Extract the (x, y) coordinate from the center of the cell holding the provided text.  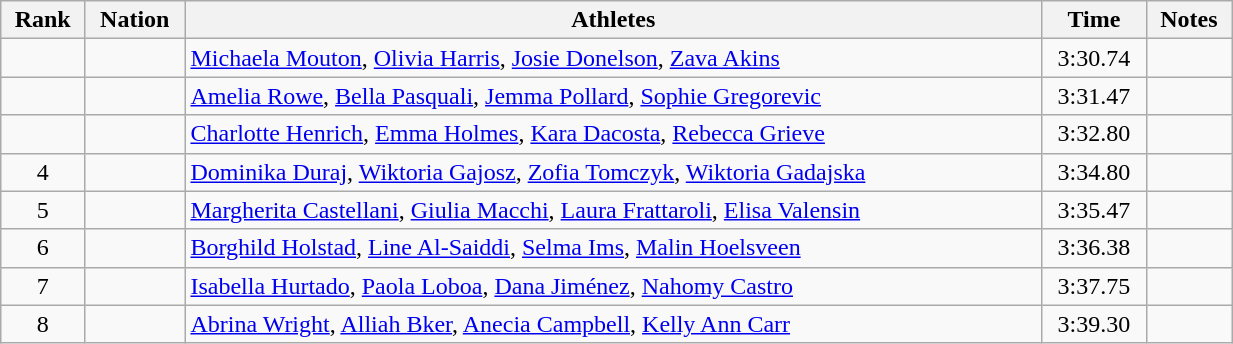
3:31.47 (1094, 96)
Michaela Mouton, Olivia Harris, Josie Donelson, Zava Akins (614, 58)
6 (43, 248)
Rank (43, 20)
3:37.75 (1094, 286)
3:30.74 (1094, 58)
3:36.38 (1094, 248)
Charlotte Henrich, Emma Holmes, Kara Dacosta, Rebecca Grieve (614, 134)
Amelia Rowe, Bella Pasquali, Jemma Pollard, Sophie Gregorevic (614, 96)
Abrina Wright, Alliah Bker, Anecia Campbell, Kelly Ann Carr (614, 324)
Notes (1188, 20)
Time (1094, 20)
3:35.47 (1094, 210)
Borghild Holstad, Line Al-Saiddi, Selma Ims, Malin Hoelsveen (614, 248)
4 (43, 172)
3:32.80 (1094, 134)
8 (43, 324)
7 (43, 286)
Dominika Duraj, Wiktoria Gajosz, Zofia Tomczyk, Wiktoria Gadajska (614, 172)
5 (43, 210)
Athletes (614, 20)
3:34.80 (1094, 172)
Nation (135, 20)
Isabella Hurtado, Paola Loboa, Dana Jiménez, Nahomy Castro (614, 286)
Margherita Castellani, Giulia Macchi, Laura Frattaroli, Elisa Valensin (614, 210)
3:39.30 (1094, 324)
